Detect which cell encompasses the target text, then output its [x, y] center coordinate. 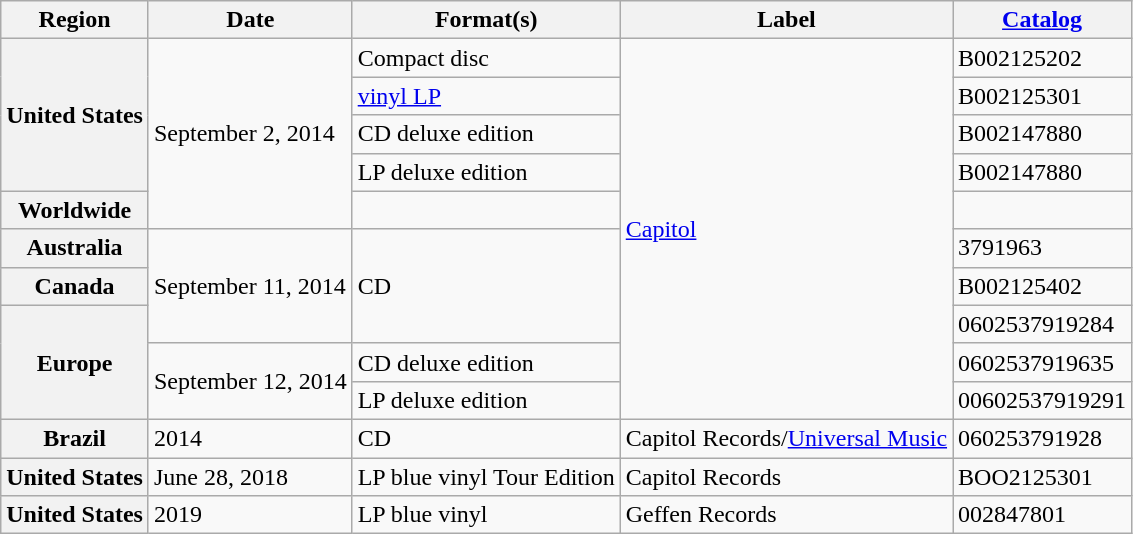
Label [786, 20]
2019 [250, 515]
September 11, 2014 [250, 286]
B002125301 [1042, 96]
Australia [75, 248]
Date [250, 20]
Capitol Records/Universal Music [786, 438]
Worldwide [75, 210]
B002125202 [1042, 58]
Region [75, 20]
BOO2125301 [1042, 477]
0602537919284 [1042, 324]
Canada [75, 286]
3791963 [1042, 248]
LP blue vinyl Tour Edition [486, 477]
2014 [250, 438]
Compact disc [486, 58]
00602537919291 [1042, 400]
September 2, 2014 [250, 134]
B002125402 [1042, 286]
Brazil [75, 438]
Format(s) [486, 20]
Geffen Records [786, 515]
September 12, 2014 [250, 381]
Capitol Records [786, 477]
LP blue vinyl [486, 515]
vinyl LP [486, 96]
Europe [75, 362]
June 28, 2018 [250, 477]
0602537919635 [1042, 362]
060253791928 [1042, 438]
Catalog [1042, 20]
Capitol [786, 230]
002847801 [1042, 515]
